Pinpoint the cell where the given text exists, returning its [x, y] midpoint coordinate. 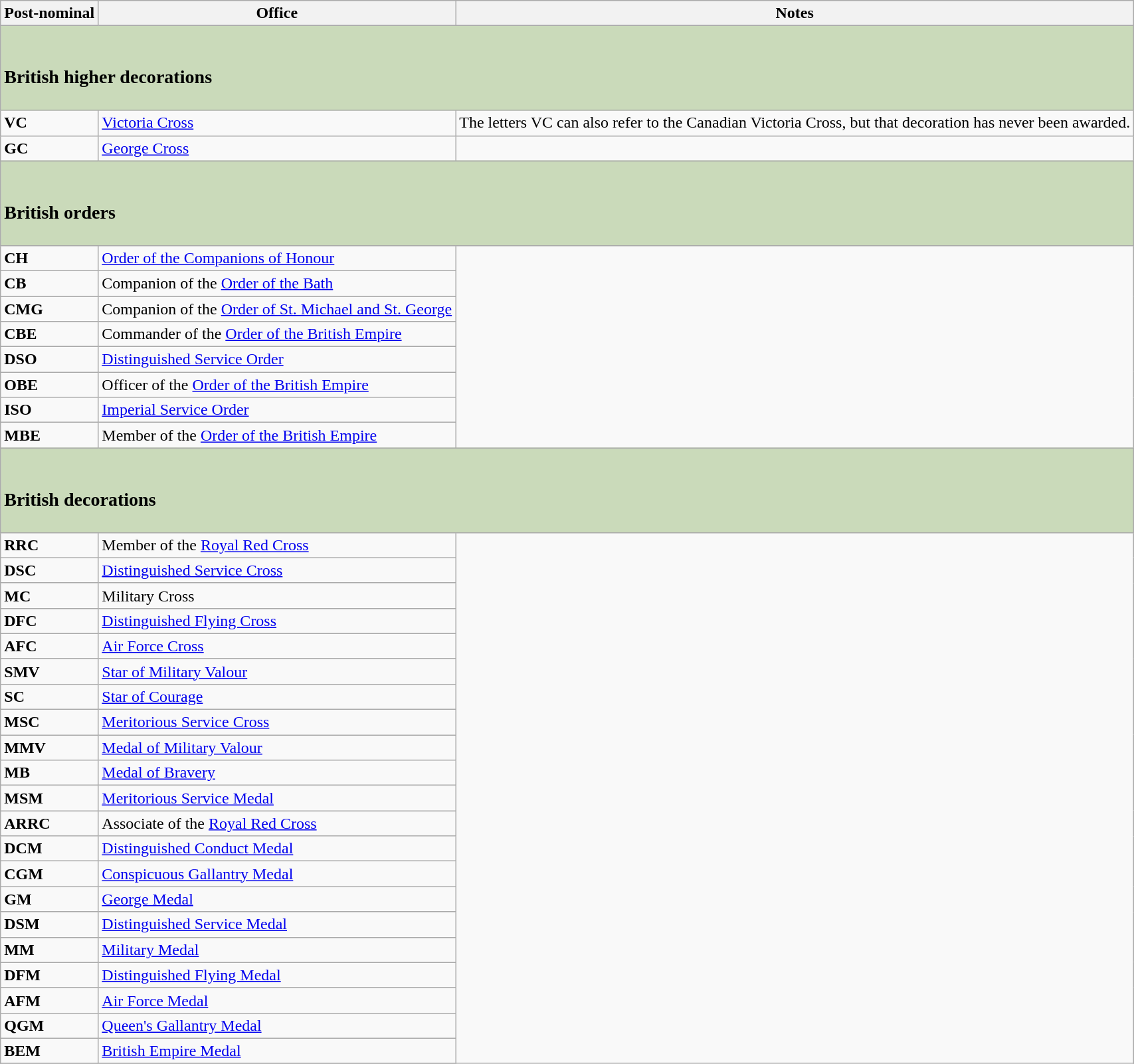
Military Cross [277, 595]
SC [49, 696]
CMG [49, 309]
Air Force Medal [277, 1000]
MC [49, 595]
CB [49, 283]
Order of the Companions of Honour [277, 258]
George Medal [277, 899]
CGM [49, 874]
AFC [49, 646]
DFC [49, 621]
The letters VC can also refer to the Canadian Victoria Cross, but that decoration has never been awarded. [795, 123]
Member of the Order of the British Empire [277, 435]
Victoria Cross [277, 123]
British orders [567, 203]
BEM [49, 1051]
Distinguished Service Medal [277, 924]
ISO [49, 410]
DCM [49, 849]
DSM [49, 924]
AFM [49, 1000]
Meritorious Service Cross [277, 722]
CH [49, 258]
Conspicuous Gallantry Medal [277, 874]
British higher decorations [567, 68]
GM [49, 899]
MM [49, 950]
Military Medal [277, 950]
VC [49, 123]
Distinguished Service Cross [277, 570]
CBE [49, 334]
MSC [49, 722]
Office [277, 13]
ARRC [49, 823]
Associate of the Royal Red Cross [277, 823]
DSO [49, 360]
Distinguished Flying Medal [277, 975]
DSC [49, 570]
MBE [49, 435]
Member of the Royal Red Cross [277, 545]
Distinguished Service Order [277, 360]
MMV [49, 748]
George Cross [277, 148]
Air Force Cross [277, 646]
Queen's Gallantry Medal [277, 1025]
RRC [49, 545]
MB [49, 773]
Star of Courage [277, 696]
Commander of the Order of the British Empire [277, 334]
MSM [49, 798]
Notes [795, 13]
British Empire Medal [277, 1051]
British decorations [567, 490]
Medal of Bravery [277, 773]
Imperial Service Order [277, 410]
OBE [49, 385]
Distinguished Conduct Medal [277, 849]
Officer of the Order of the British Empire [277, 385]
Distinguished Flying Cross [277, 621]
Medal of Military Valour [277, 748]
DFM [49, 975]
Meritorious Service Medal [277, 798]
GC [49, 148]
Companion of the Order of the Bath [277, 283]
Post-nominal [49, 13]
SMV [49, 671]
QGM [49, 1025]
Star of Military Valour [277, 671]
Companion of the Order of St. Michael and St. George [277, 309]
